Return the (x, y) coordinate for the center point of the cell that contains the specified text.  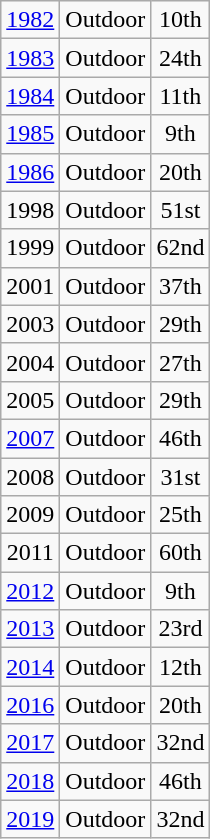
60th (180, 553)
1999 (30, 248)
1986 (30, 172)
2007 (30, 438)
12th (180, 667)
2005 (30, 400)
1984 (30, 96)
2016 (30, 705)
2003 (30, 324)
27th (180, 362)
2012 (30, 591)
62nd (180, 248)
10th (180, 20)
11th (180, 96)
2011 (30, 553)
25th (180, 515)
51st (180, 210)
2019 (30, 819)
2014 (30, 667)
1998 (30, 210)
2018 (30, 781)
1985 (30, 134)
1982 (30, 20)
2004 (30, 362)
23rd (180, 629)
2009 (30, 515)
37th (180, 286)
31st (180, 477)
2013 (30, 629)
2017 (30, 743)
2008 (30, 477)
24th (180, 58)
1983 (30, 58)
2001 (30, 286)
